Locate the cell with the specified text and output its (X, Y) center coordinate. 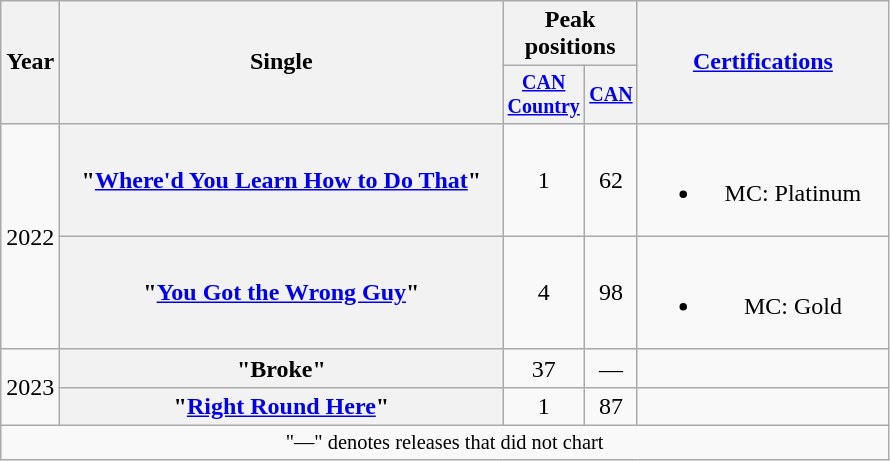
2023 (30, 387)
MC: Platinum (762, 180)
Year (30, 62)
CAN (612, 94)
62 (612, 180)
"—" denotes releases that did not chart (445, 443)
— (612, 368)
Single (282, 62)
4 (544, 292)
Certifications (762, 62)
2022 (30, 236)
MC: Gold (762, 292)
"You Got the Wrong Guy" (282, 292)
CANCountry (544, 94)
"Broke" (282, 368)
"Where'd You Learn How to Do That" (282, 180)
37 (544, 368)
"Right Round Here" (282, 406)
Peakpositions (570, 34)
98 (612, 292)
87 (612, 406)
